Search for the cell housing the specified text and yield its [X, Y] center coordinate. 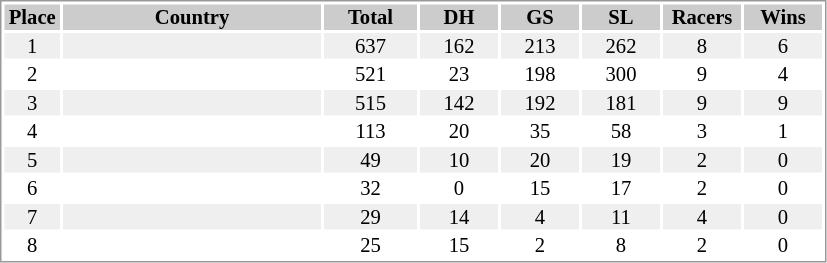
49 [370, 160]
11 [621, 217]
181 [621, 103]
23 [459, 75]
Racers [702, 17]
14 [459, 217]
162 [459, 46]
35 [540, 131]
19 [621, 160]
7 [32, 217]
Wins [783, 17]
262 [621, 46]
300 [621, 75]
Place [32, 17]
32 [370, 189]
17 [621, 189]
DH [459, 17]
SL [621, 17]
29 [370, 217]
198 [540, 75]
58 [621, 131]
515 [370, 103]
142 [459, 103]
Total [370, 17]
192 [540, 103]
Country [192, 17]
25 [370, 245]
637 [370, 46]
213 [540, 46]
GS [540, 17]
113 [370, 131]
10 [459, 160]
5 [32, 160]
521 [370, 75]
